Detect which cell encompasses the target text, then output its (X, Y) center coordinate. 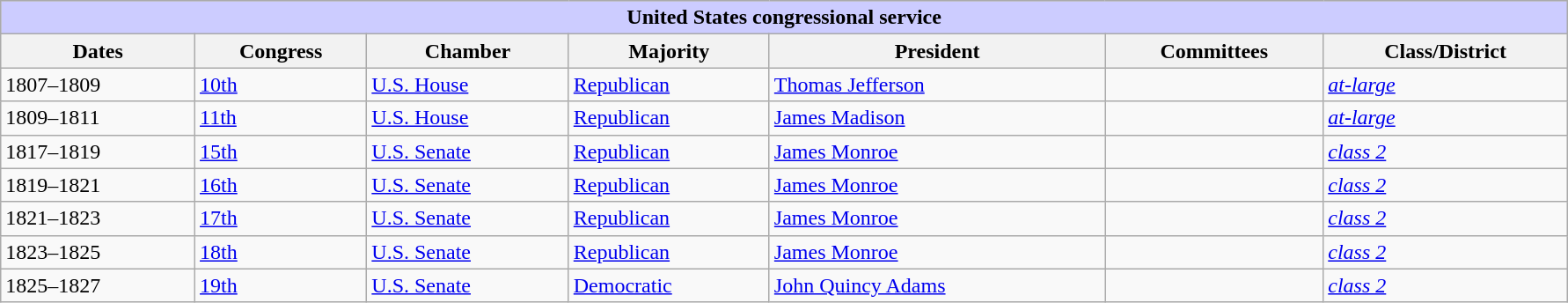
18th (282, 252)
Committees (1214, 51)
Thomas Jefferson (937, 85)
1825–1827 (99, 285)
17th (282, 218)
11th (282, 118)
Democratic (669, 285)
15th (282, 151)
Class/District (1446, 51)
1807–1809 (99, 85)
Chamber (468, 51)
16th (282, 185)
1821–1823 (99, 218)
United States congressional service (785, 18)
1819–1821 (99, 185)
19th (282, 285)
1823–1825 (99, 252)
1809–1811 (99, 118)
1817–1819 (99, 151)
Dates (99, 51)
President (937, 51)
10th (282, 85)
Majority (669, 51)
James Madison (937, 118)
Congress (282, 51)
John Quincy Adams (937, 285)
